Locate the cell with the specified text and output its [X, Y] center coordinate. 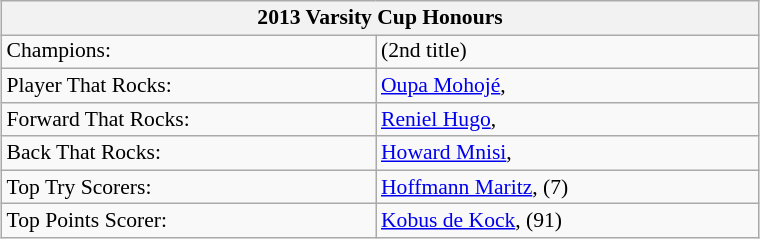
Howard Mnisi, [567, 154]
Reniel Hugo, [567, 120]
Kobus de Kock, (91) [567, 221]
Player That Rocks: [189, 86]
Champions: [189, 52]
Back That Rocks: [189, 154]
Top Points Scorer: [189, 221]
Top Try Scorers: [189, 187]
Oupa Mohojé, [567, 86]
(2nd title) [567, 52]
2013 Varsity Cup Honours [380, 18]
Forward That Rocks: [189, 120]
Hoffmann Maritz, (7) [567, 187]
